Return (x, y) of the center of cell containing provided text 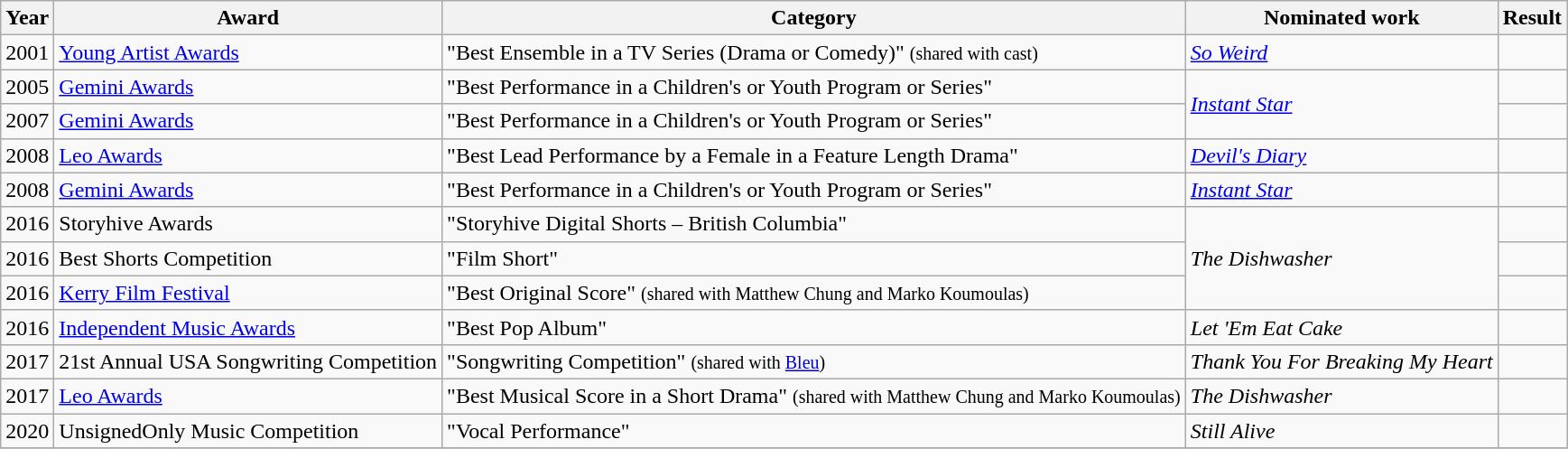
"Songwriting Competition" (shared with Bleu) (814, 361)
"Best Ensemble in a TV Series (Drama or Comedy)" (shared with cast) (814, 52)
2020 (27, 431)
"Best Lead Performance by a Female in a Feature Length Drama" (814, 155)
Still Alive (1341, 431)
2007 (27, 121)
"Storyhive Digital Shorts – British Columbia" (814, 224)
2001 (27, 52)
"Best Original Score" (shared with Matthew Chung and Marko Koumoulas) (814, 293)
Thank You For Breaking My Heart (1341, 361)
Result (1532, 18)
So Weird (1341, 52)
21st Annual USA Songwriting Competition (248, 361)
Devil's Diary (1341, 155)
Category (814, 18)
"Best Pop Album" (814, 327)
"Best Musical Score in a Short Drama" (shared with Matthew Chung and Marko Koumoulas) (814, 396)
Best Shorts Competition (248, 258)
"Vocal Performance" (814, 431)
UnsignedOnly Music Competition (248, 431)
Let 'Em Eat Cake (1341, 327)
Storyhive Awards (248, 224)
Kerry Film Festival (248, 293)
Nominated work (1341, 18)
"Film Short" (814, 258)
Young Artist Awards (248, 52)
Year (27, 18)
Independent Music Awards (248, 327)
Award (248, 18)
2005 (27, 87)
